Return the (x, y) coordinate for the center point of the cell that contains the specified text.  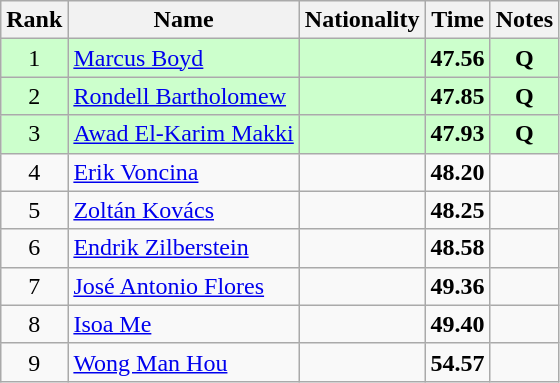
9 (34, 362)
Isoa Me (184, 324)
Zoltán Kovács (184, 210)
Awad El-Karim Makki (184, 134)
Rondell Bartholomew (184, 96)
48.25 (458, 210)
6 (34, 248)
Time (458, 20)
Notes (524, 20)
Rank (34, 20)
47.56 (458, 58)
José Antonio Flores (184, 286)
48.20 (458, 172)
54.57 (458, 362)
Erik Voncina (184, 172)
Nationality (362, 20)
Wong Man Hou (184, 362)
5 (34, 210)
Endrik Zilberstein (184, 248)
Marcus Boyd (184, 58)
47.93 (458, 134)
48.58 (458, 248)
3 (34, 134)
8 (34, 324)
1 (34, 58)
49.36 (458, 286)
4 (34, 172)
49.40 (458, 324)
2 (34, 96)
Name (184, 20)
7 (34, 286)
47.85 (458, 96)
